Scan for the cell matching the given text and deliver its (x, y) coordinate at center. 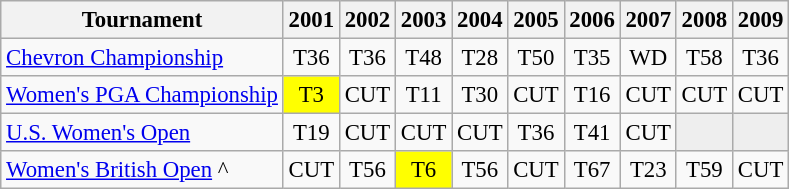
T50 (536, 58)
T23 (648, 170)
2008 (704, 20)
U.S. Women's Open (142, 133)
2007 (648, 20)
2002 (367, 20)
T58 (704, 58)
T16 (592, 95)
2005 (536, 20)
2001 (311, 20)
T6 (424, 170)
2003 (424, 20)
T19 (311, 133)
T48 (424, 58)
Women's PGA Championship (142, 95)
Chevron Championship (142, 58)
T41 (592, 133)
T30 (480, 95)
T3 (311, 95)
T35 (592, 58)
2009 (760, 20)
WD (648, 58)
Women's British Open ^ (142, 170)
T59 (704, 170)
T11 (424, 95)
2004 (480, 20)
Tournament (142, 20)
T28 (480, 58)
T67 (592, 170)
2006 (592, 20)
